Output the (X, Y) coordinate of the center of the cell containing the given text.  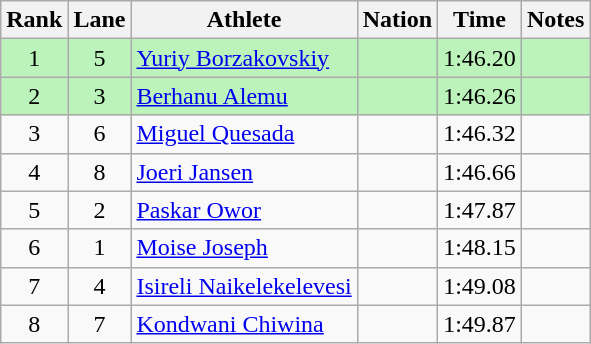
Joeri Jansen (244, 172)
1:49.08 (480, 286)
1:46.66 (480, 172)
Yuriy Borzakovskiy (244, 58)
Isireli Naikelekelevesi (244, 286)
Rank (34, 20)
1:48.15 (480, 248)
1:46.32 (480, 134)
Kondwani Chiwina (244, 324)
Moise Joseph (244, 248)
1:46.26 (480, 96)
Berhanu Alemu (244, 96)
Paskar Owor (244, 210)
Time (480, 20)
1:49.87 (480, 324)
1:46.20 (480, 58)
Miguel Quesada (244, 134)
Lane (100, 20)
Nation (397, 20)
1:47.87 (480, 210)
Athlete (244, 20)
Notes (555, 20)
